Return the (x, y) coordinate for the center point of the cell that contains the specified text.  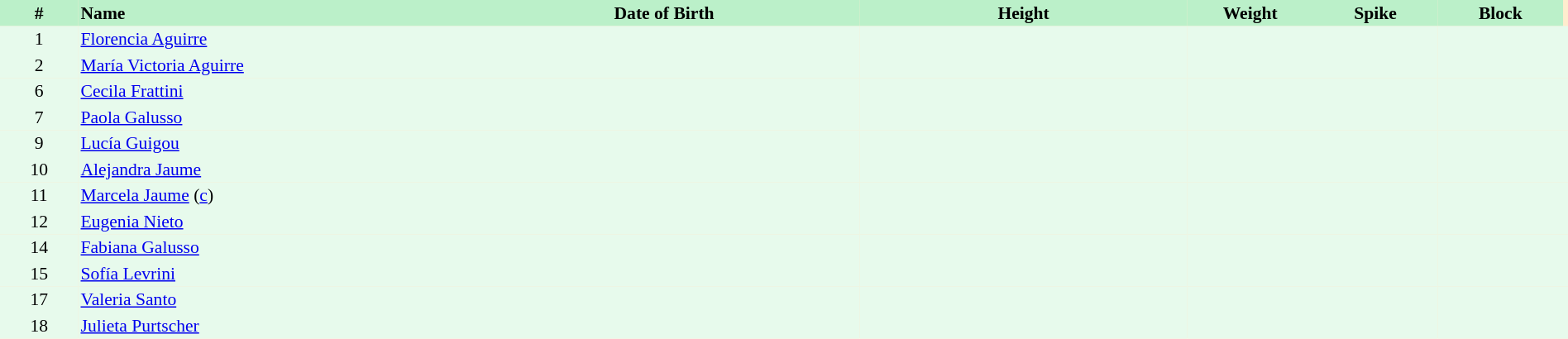
6 (39, 91)
Cecila Frattini (273, 91)
Marcela Jaume (c) (273, 195)
9 (39, 144)
# (39, 13)
Alejandra Jaume (273, 169)
Fabiana Galusso (273, 248)
11 (39, 195)
Paola Galusso (273, 117)
7 (39, 117)
18 (39, 326)
María Victoria Aguirre (273, 65)
1 (39, 40)
Julieta Purtscher (273, 326)
Florencia Aguirre (273, 40)
Date of Birth (664, 13)
Name (273, 13)
Height (1024, 13)
Eugenia Nieto (273, 222)
15 (39, 274)
Block (1500, 13)
Valeria Santo (273, 299)
10 (39, 169)
12 (39, 222)
Sofía Levrini (273, 274)
Lucía Guigou (273, 144)
14 (39, 248)
2 (39, 65)
17 (39, 299)
Weight (1250, 13)
Spike (1374, 13)
